Extract the [x, y] coordinate from the center of the cell holding the provided text.  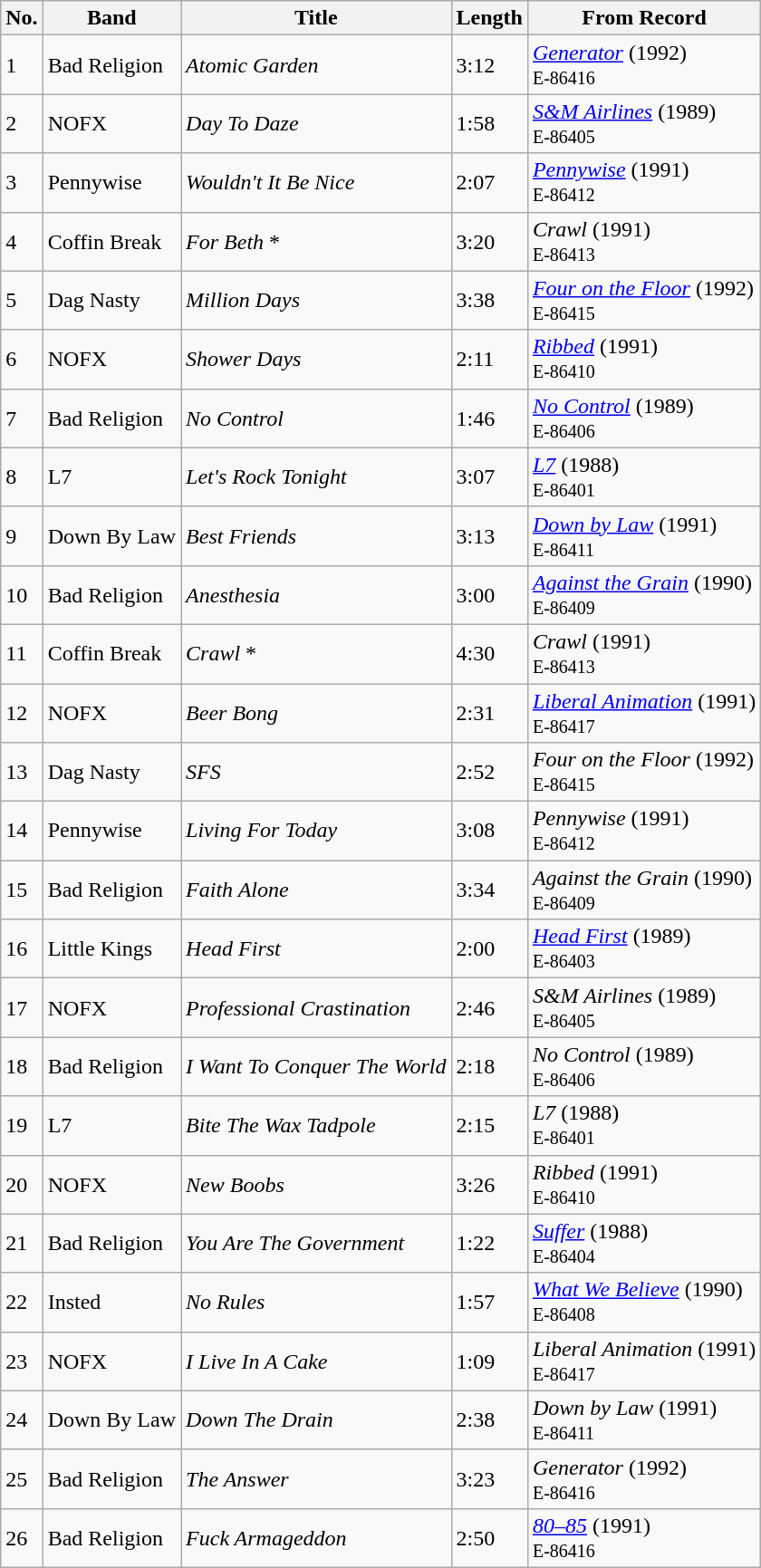
10 [22, 594]
7 [22, 418]
I Want To Conquer The World [316, 1067]
26 [22, 1538]
2:46 [489, 1007]
What We Believe (1990)E-86408 [643, 1303]
9 [22, 536]
12 [22, 712]
22 [22, 1303]
No Control [316, 418]
8 [22, 476]
Bite The Wax Tadpole [316, 1125]
80–85 (1991)E-86416 [643, 1538]
4:30 [489, 654]
3:08 [489, 832]
No. [22, 18]
Head First [316, 949]
Living For Today [316, 832]
Crawl * [316, 654]
Down The Drain [316, 1420]
Faith Alone [316, 890]
New Boobs [316, 1185]
13 [22, 772]
2:52 [489, 772]
Length [489, 18]
Suffer (1988)E-86404 [643, 1243]
2:38 [489, 1420]
I Live In A Cake [316, 1361]
Best Friends [316, 536]
Day To Daze [316, 123]
For Beth * [316, 241]
Let's Rock Tonight [316, 476]
4 [22, 241]
5 [22, 301]
Beer Bong [316, 712]
1:22 [489, 1243]
3:00 [489, 594]
1 [22, 65]
Professional Crastination [316, 1007]
3:38 [489, 301]
3:12 [489, 65]
Insted [111, 1303]
2:11 [489, 359]
1:57 [489, 1303]
3:07 [489, 476]
25 [22, 1478]
3:26 [489, 1185]
1:58 [489, 123]
3:34 [489, 890]
2:31 [489, 712]
2:18 [489, 1067]
16 [22, 949]
15 [22, 890]
Anesthesia [316, 594]
1:09 [489, 1361]
2:50 [489, 1538]
SFS [316, 772]
21 [22, 1243]
11 [22, 654]
3 [22, 183]
Shower Days [316, 359]
The Answer [316, 1478]
2:15 [489, 1125]
18 [22, 1067]
2:00 [489, 949]
Million Days [316, 301]
Fuck Armageddon [316, 1538]
1:46 [489, 418]
You Are The Government [316, 1243]
Atomic Garden [316, 65]
19 [22, 1125]
24 [22, 1420]
Wouldn't It Be Nice [316, 183]
Little Kings [111, 949]
14 [22, 832]
17 [22, 1007]
No Rules [316, 1303]
Title [316, 18]
From Record [643, 18]
Head First (1989)E-86403 [643, 949]
6 [22, 359]
2:07 [489, 183]
20 [22, 1185]
Band [111, 18]
23 [22, 1361]
3:20 [489, 241]
3:13 [489, 536]
2 [22, 123]
3:23 [489, 1478]
